Detect which cell encompasses the target text, then output its [X, Y] center coordinate. 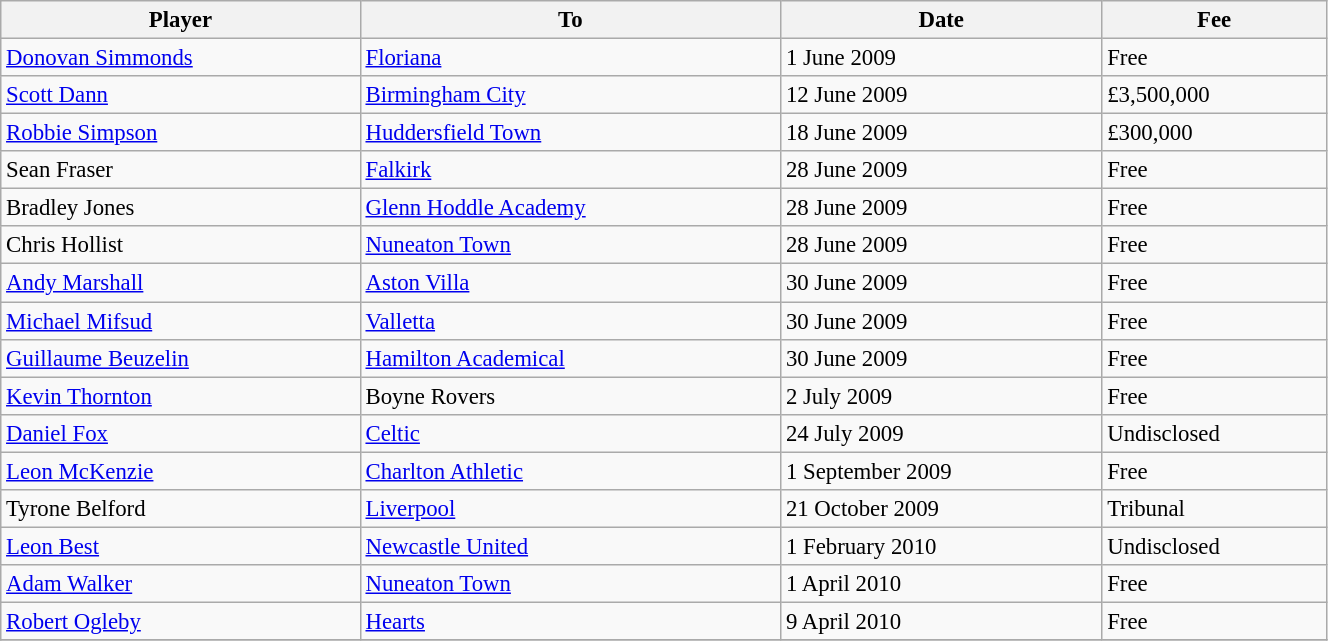
9 April 2010 [942, 621]
Valletta [570, 321]
1 June 2009 [942, 58]
Newcastle United [570, 546]
12 June 2009 [942, 95]
Floriana [570, 58]
Leon Best [180, 546]
Robert Ogleby [180, 621]
Birmingham City [570, 95]
Tribunal [1214, 509]
£3,500,000 [1214, 95]
Leon McKenzie [180, 471]
24 July 2009 [942, 433]
Kevin Thornton [180, 396]
£300,000 [1214, 133]
Robbie Simpson [180, 133]
Player [180, 20]
Aston Villa [570, 283]
Chris Hollist [180, 245]
Falkirk [570, 170]
Michael Mifsud [180, 321]
Scott Dann [180, 95]
To [570, 20]
Donovan Simmonds [180, 58]
1 September 2009 [942, 471]
Fee [1214, 20]
Andy Marshall [180, 283]
1 April 2010 [942, 584]
Bradley Jones [180, 208]
18 June 2009 [942, 133]
Celtic [570, 433]
Sean Fraser [180, 170]
1 February 2010 [942, 546]
Glenn Hoddle Academy [570, 208]
Guillaume Beuzelin [180, 358]
Adam Walker [180, 584]
Date [942, 20]
Tyrone Belford [180, 509]
Charlton Athletic [570, 471]
Hamilton Academical [570, 358]
Hearts [570, 621]
2 July 2009 [942, 396]
Liverpool [570, 509]
Boyne Rovers [570, 396]
Daniel Fox [180, 433]
21 October 2009 [942, 509]
Huddersfield Town [570, 133]
